Capture the cell that displays the provided text and extract its [X, Y] central coordinate. 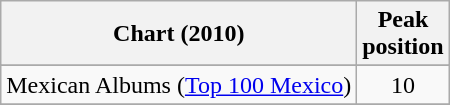
10 [403, 85]
Peakposition [403, 34]
Mexican Albums (Top 100 Mexico) [179, 85]
Chart (2010) [179, 34]
